Determine the (X, Y) coordinate at the center of the cell enclosing the given text.  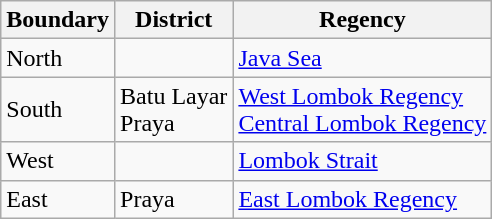
South (58, 110)
District (174, 20)
Lombok Strait (362, 161)
North (58, 58)
Batu LayarPraya (174, 110)
Boundary (58, 20)
East (58, 199)
Java Sea (362, 58)
Regency (362, 20)
West Lombok RegencyCentral Lombok Regency (362, 110)
West (58, 161)
Praya (174, 199)
East Lombok Regency (362, 199)
